Provide the [x, y] coordinate of the cell's center where the given text is located.  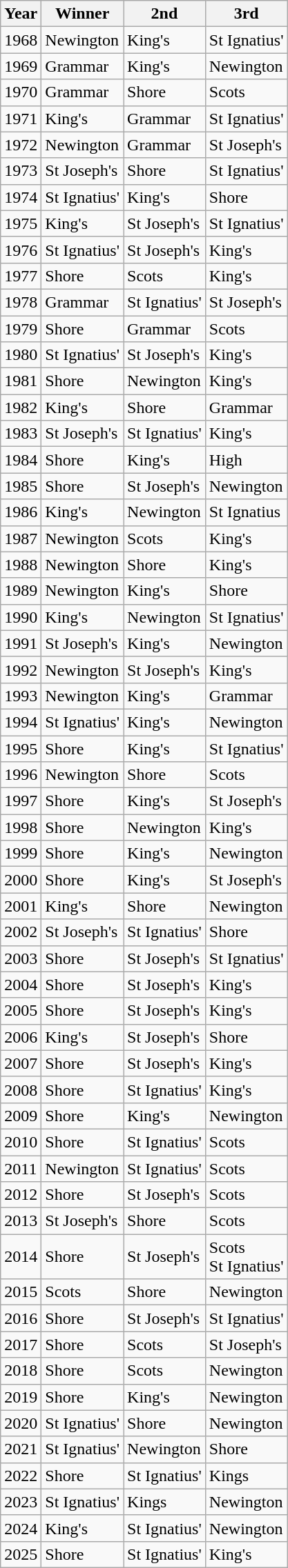
1974 [21, 197]
1995 [21, 748]
3rd [246, 14]
1976 [21, 250]
1983 [21, 434]
2002 [21, 932]
2009 [21, 1116]
2024 [21, 1528]
1978 [21, 302]
2018 [21, 1371]
1986 [21, 512]
2013 [21, 1221]
1970 [21, 92]
2004 [21, 985]
High [246, 460]
2012 [21, 1195]
2007 [21, 1063]
1988 [21, 565]
1987 [21, 539]
1990 [21, 617]
2005 [21, 1011]
2nd [164, 14]
1977 [21, 276]
1991 [21, 643]
2001 [21, 906]
1971 [21, 119]
1998 [21, 827]
2011 [21, 1169]
ScotsSt Ignatius' [246, 1256]
Winner [83, 14]
2006 [21, 1037]
St Ignatius [246, 512]
2017 [21, 1345]
2000 [21, 880]
1972 [21, 145]
1979 [21, 329]
1999 [21, 854]
2022 [21, 1476]
1994 [21, 722]
1989 [21, 591]
2003 [21, 958]
1975 [21, 223]
2023 [21, 1502]
1982 [21, 408]
1984 [21, 460]
2020 [21, 1423]
2019 [21, 1397]
1993 [21, 696]
2016 [21, 1318]
1981 [21, 381]
2008 [21, 1089]
1973 [21, 171]
1996 [21, 775]
2010 [21, 1142]
1992 [21, 670]
1968 [21, 40]
2021 [21, 1449]
1969 [21, 66]
1985 [21, 486]
1980 [21, 355]
2014 [21, 1256]
Year [21, 14]
1997 [21, 801]
2025 [21, 1554]
2015 [21, 1292]
